Scan for the cell matching the given text and deliver its [X, Y] coordinate at center. 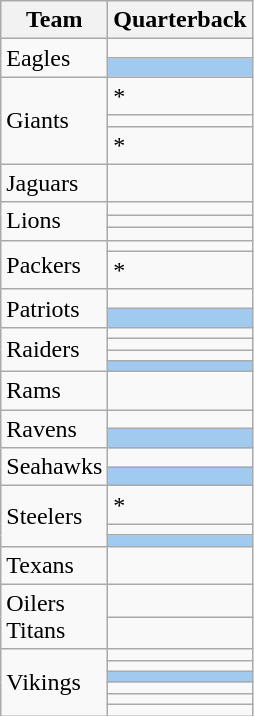
Giants [54, 120]
Packers [54, 264]
Eagles [54, 58]
Team [54, 20]
Quarterback [180, 20]
Jaguars [54, 183]
OilersTitans [54, 616]
Texans [54, 565]
Ravens [54, 429]
Raiders [54, 349]
Lions [54, 221]
Patriots [54, 308]
Vikings [54, 682]
Rams [54, 391]
Seahawks [54, 467]
Steelers [54, 516]
